Extract the (X, Y) coordinate from the center of the cell holding the provided text.  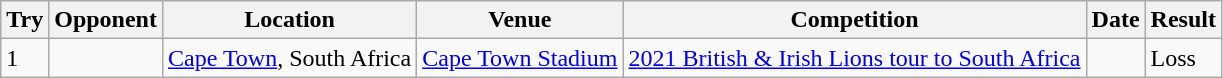
1 (25, 58)
Opponent (106, 20)
Loss (1183, 58)
Venue (520, 20)
Location (289, 20)
Date (1116, 20)
Cape Town, South Africa (289, 58)
Result (1183, 20)
Competition (854, 20)
2021 British & Irish Lions tour to South Africa (854, 58)
Cape Town Stadium (520, 58)
Try (25, 20)
